Pinpoint the cell where the given text exists, returning its (X, Y) midpoint coordinate. 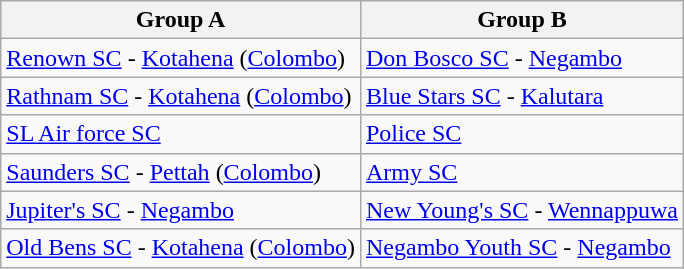
Army SC (522, 172)
Old Bens SC - Kotahena (Colombo) (181, 248)
Renown SC - Kotahena (Colombo) (181, 58)
Saunders SC - Pettah (Colombo) (181, 172)
New Young's SC - Wennappuwa (522, 210)
Group A (181, 20)
Police SC (522, 134)
Don Bosco SC - Negambo (522, 58)
Group B (522, 20)
Rathnam SC - Kotahena (Colombo) (181, 96)
SL Air force SC (181, 134)
Blue Stars SC - Kalutara (522, 96)
Negambo Youth SC - Negambo (522, 248)
Jupiter's SC - Negambo (181, 210)
